Locate the cell with the specified text and output its [x, y] center coordinate. 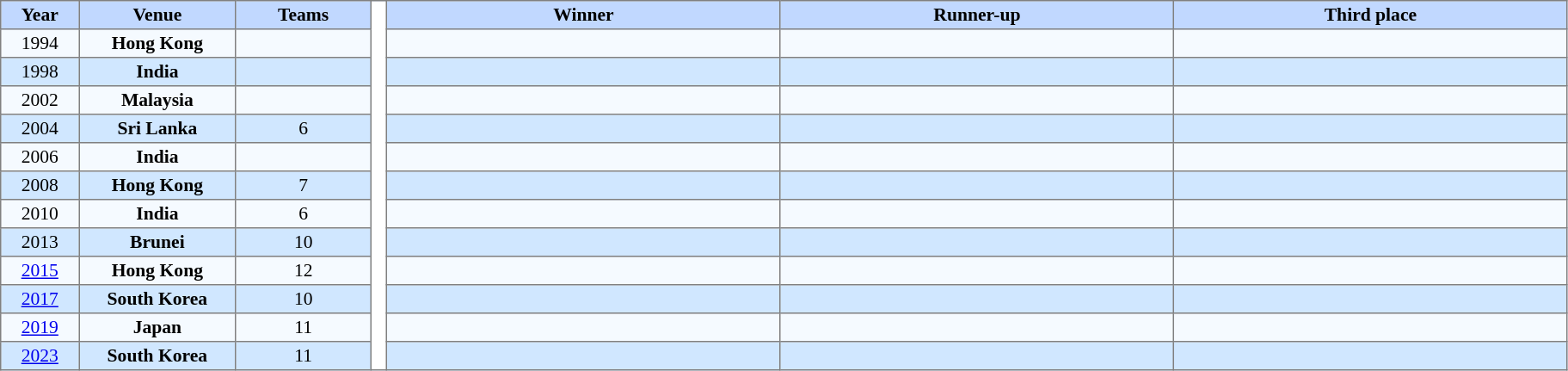
12 [304, 270]
2004 [40, 129]
Malaysia [157, 100]
Venue [157, 15]
2006 [40, 157]
2002 [40, 100]
1998 [40, 72]
Third place [1371, 15]
1994 [40, 43]
Sri Lanka [157, 129]
2017 [40, 300]
2013 [40, 243]
Brunei [157, 243]
Winner [584, 15]
2008 [40, 186]
2015 [40, 270]
Japan [157, 327]
7 [304, 186]
2023 [40, 356]
Year [40, 15]
Runner-up [977, 15]
2019 [40, 327]
2010 [40, 213]
Teams [304, 15]
